Detect which cell encompasses the target text, then output its [x, y] center coordinate. 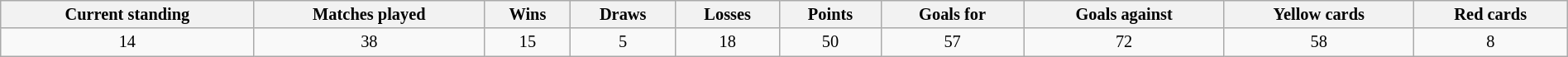
Yellow cards [1318, 14]
5 [623, 42]
Losses [728, 14]
38 [369, 42]
Red cards [1490, 14]
Goals for [953, 14]
50 [830, 42]
18 [728, 42]
14 [127, 42]
57 [953, 42]
72 [1124, 42]
Points [830, 14]
8 [1490, 42]
15 [528, 42]
Current standing [127, 14]
Goals against [1124, 14]
Wins [528, 14]
Matches played [369, 14]
58 [1318, 42]
Draws [623, 14]
